Output the (x, y) coordinate of the center of the cell containing the given text.  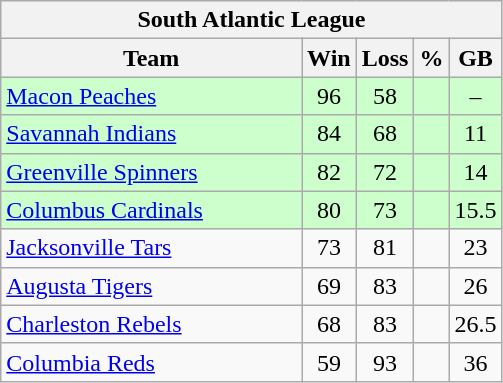
36 (476, 362)
96 (330, 96)
Columbus Cardinals (152, 210)
11 (476, 134)
Greenville Spinners (152, 172)
23 (476, 248)
Augusta Tigers (152, 286)
80 (330, 210)
– (476, 96)
Team (152, 58)
59 (330, 362)
Columbia Reds (152, 362)
GB (476, 58)
15.5 (476, 210)
72 (385, 172)
58 (385, 96)
Jacksonville Tars (152, 248)
% (432, 58)
Macon Peaches (152, 96)
14 (476, 172)
26.5 (476, 324)
Savannah Indians (152, 134)
Charleston Rebels (152, 324)
South Atlantic League (252, 20)
Loss (385, 58)
69 (330, 286)
26 (476, 286)
84 (330, 134)
Win (330, 58)
81 (385, 248)
82 (330, 172)
93 (385, 362)
